Capture the cell that displays the provided text and extract its (x, y) central coordinate. 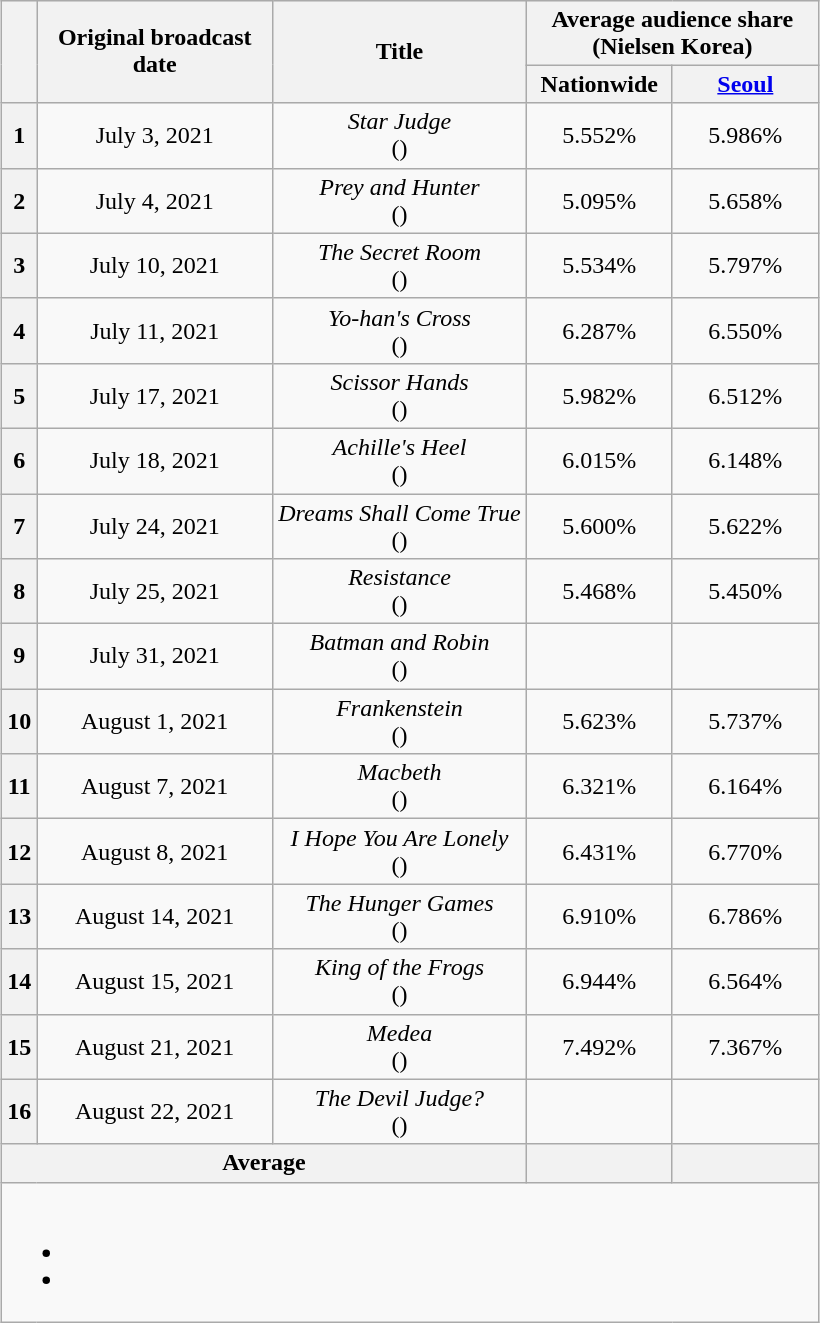
6.512% (745, 396)
I Hope You Are Lonely() (400, 852)
10 (20, 722)
5.797% (745, 266)
3 (20, 266)
July 4, 2021 (155, 200)
Title (400, 52)
Seoul (745, 84)
July 31, 2021 (155, 656)
July 25, 2021 (155, 592)
4 (20, 330)
9 (20, 656)
6.321% (599, 786)
July 3, 2021 (155, 136)
16 (20, 1112)
2 (20, 200)
6.944% (599, 982)
Macbeth() (400, 786)
6.564% (745, 982)
August 8, 2021 (155, 852)
5.658% (745, 200)
Yo-han's Cross() (400, 330)
5.450% (745, 592)
Star Judge() (400, 136)
The Secret Room() (400, 266)
August 1, 2021 (155, 722)
7 (20, 526)
Average audience share(Nielsen Korea) (672, 32)
5.468% (599, 592)
5.552% (599, 136)
6.910% (599, 916)
July 17, 2021 (155, 396)
August 22, 2021 (155, 1112)
King of the Frogs() (400, 982)
14 (20, 982)
August 14, 2021 (155, 916)
5.982% (599, 396)
5.623% (599, 722)
July 10, 2021 (155, 266)
Achille's Heel() (400, 460)
7.492% (599, 1046)
13 (20, 916)
August 21, 2021 (155, 1046)
July 18, 2021 (155, 460)
July 24, 2021 (155, 526)
6 (20, 460)
Prey and Hunter() (400, 200)
6.770% (745, 852)
The Devil Judge?() (400, 1112)
Scissor Hands() (400, 396)
5.622% (745, 526)
5.600% (599, 526)
Frankenstein() (400, 722)
6.431% (599, 852)
15 (20, 1046)
1 (20, 136)
Dreams Shall Come True() (400, 526)
August 15, 2021 (155, 982)
5.095% (599, 200)
5.986% (745, 136)
6.148% (745, 460)
5.737% (745, 722)
12 (20, 852)
Nationwide (599, 84)
6.550% (745, 330)
6.786% (745, 916)
Medea() (400, 1046)
Average (264, 1163)
Resistance() (400, 592)
August 7, 2021 (155, 786)
The Hunger Games() (400, 916)
Original broadcast date (155, 52)
Batman and Robin() (400, 656)
6.287% (599, 330)
6.015% (599, 460)
7.367% (745, 1046)
5.534% (599, 266)
11 (20, 786)
8 (20, 592)
6.164% (745, 786)
July 11, 2021 (155, 330)
5 (20, 396)
